Detect which cell encompasses the target text, then output its (x, y) center coordinate. 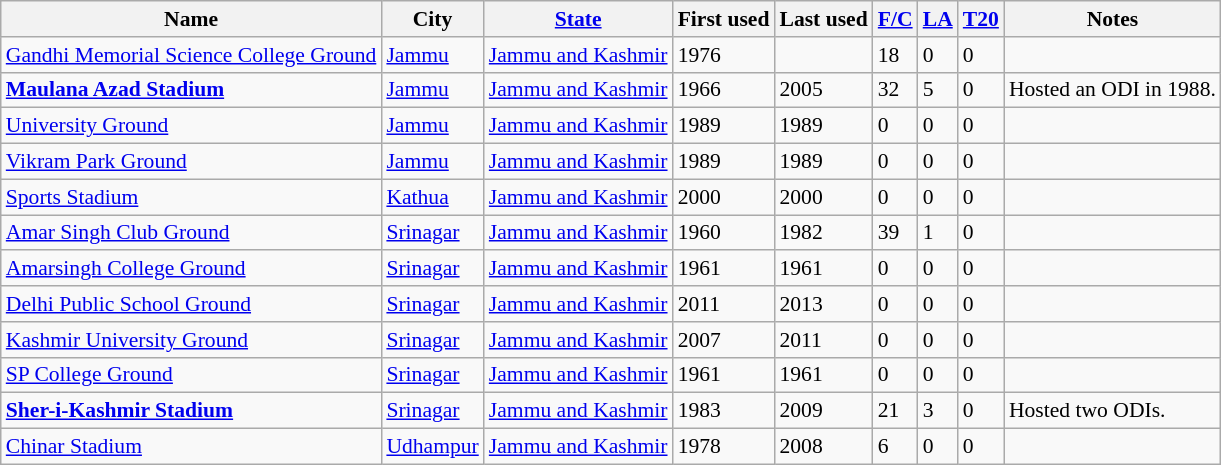
First used (724, 19)
2009 (823, 411)
Maulana Azad Stadium (192, 90)
39 (896, 233)
Udhampur (432, 447)
University Ground (192, 126)
2013 (823, 304)
City (432, 19)
1976 (724, 55)
2008 (823, 447)
18 (896, 55)
32 (896, 90)
State (578, 19)
F/C (896, 19)
Notes (1112, 19)
2005 (823, 90)
1966 (724, 90)
SP College Ground (192, 375)
Kashmir University Ground (192, 340)
1 (938, 233)
Vikram Park Ground (192, 162)
1960 (724, 233)
5 (938, 90)
Chinar Stadium (192, 447)
Amar Singh Club Ground (192, 233)
3 (938, 411)
21 (896, 411)
1983 (724, 411)
6 (896, 447)
Sports Stadium (192, 197)
Sher-i-Kashmir Stadium (192, 411)
Delhi Public School Ground (192, 304)
Gandhi Memorial Science College Ground (192, 55)
1982 (823, 233)
Amarsingh College Ground (192, 269)
1978 (724, 447)
Hosted an ODI in 1988. (1112, 90)
2007 (724, 340)
T20 (981, 19)
Hosted two ODIs. (1112, 411)
Name (192, 19)
Last used (823, 19)
LA (938, 19)
Kathua (432, 197)
